Extract the [X, Y] coordinate from the center of the cell holding the provided text.  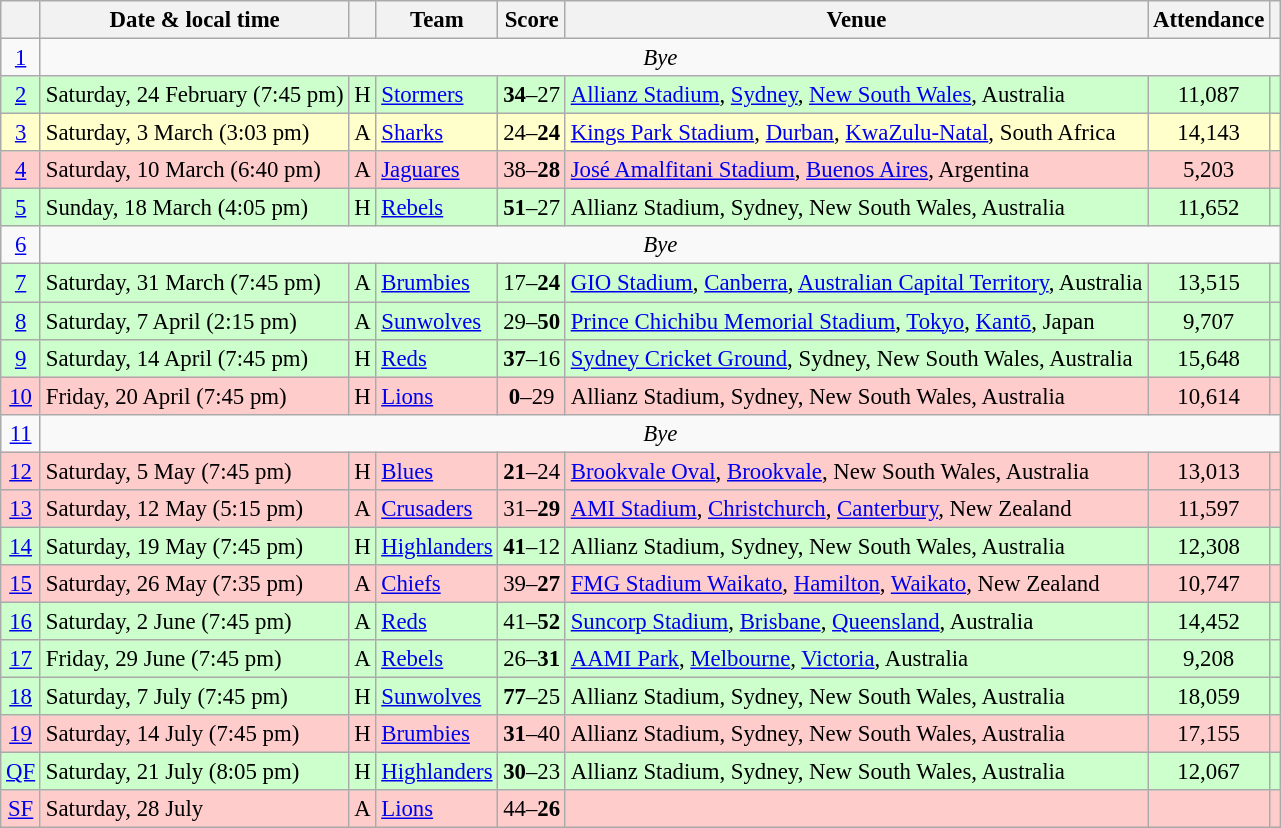
Jaguares [437, 170]
11,597 [1209, 509]
FMG Stadium Waikato, Hamilton, Waikato, New Zealand [856, 584]
38–28 [532, 170]
Saturday, 31 March (7:45 pm) [194, 283]
Sunday, 18 March (4:05 pm) [194, 208]
8 [21, 321]
31–29 [532, 509]
Saturday, 10 March (6:40 pm) [194, 170]
Saturday, 14 April (7:45 pm) [194, 358]
13 [21, 509]
Saturday, 21 July (8:05 pm) [194, 772]
9,707 [1209, 321]
Saturday, 14 July (7:45 pm) [194, 734]
34–27 [532, 95]
Saturday, 3 March (3:03 pm) [194, 133]
1 [21, 58]
15 [21, 584]
Sharks [437, 133]
11 [21, 433]
16 [21, 621]
11,652 [1209, 208]
Crusaders [437, 509]
9,208 [1209, 659]
14,452 [1209, 621]
Prince Chichibu Memorial Stadium, Tokyo, Kantō, Japan [856, 321]
18 [21, 697]
18,059 [1209, 697]
Saturday, 26 May (7:35 pm) [194, 584]
17,155 [1209, 734]
13,013 [1209, 471]
Stormers [437, 95]
Saturday, 19 May (7:45 pm) [194, 546]
AMI Stadium, Christchurch, Canterbury, New Zealand [856, 509]
Saturday, 7 April (2:15 pm) [194, 321]
Saturday, 2 June (7:45 pm) [194, 621]
41–52 [532, 621]
77–25 [532, 697]
José Amalfitani Stadium, Buenos Aires, Argentina [856, 170]
17–24 [532, 283]
24–24 [532, 133]
Kings Park Stadium, Durban, KwaZulu-Natal, South Africa [856, 133]
Suncorp Stadium, Brisbane, Queensland, Australia [856, 621]
SF [21, 809]
14,143 [1209, 133]
5,203 [1209, 170]
11,087 [1209, 95]
Venue [856, 20]
26–31 [532, 659]
Saturday, 5 May (7:45 pm) [194, 471]
41–12 [532, 546]
12,308 [1209, 546]
QF [21, 772]
10 [21, 396]
5 [21, 208]
Saturday, 12 May (5:15 pm) [194, 509]
19 [21, 734]
Brookvale Oval, Brookvale, New South Wales, Australia [856, 471]
Chiefs [437, 584]
12 [21, 471]
Friday, 20 April (7:45 pm) [194, 396]
30–23 [532, 772]
12,067 [1209, 772]
Saturday, 28 July [194, 809]
AAMI Park, Melbourne, Victoria, Australia [856, 659]
Blues [437, 471]
Date & local time [194, 20]
Sydney Cricket Ground, Sydney, New South Wales, Australia [856, 358]
0–29 [532, 396]
6 [21, 245]
Team [437, 20]
51–27 [532, 208]
10,747 [1209, 584]
2 [21, 95]
15,648 [1209, 358]
44–26 [532, 809]
Score [532, 20]
29–50 [532, 321]
Saturday, 7 July (7:45 pm) [194, 697]
3 [21, 133]
17 [21, 659]
4 [21, 170]
9 [21, 358]
GIO Stadium, Canberra, Australian Capital Territory, Australia [856, 283]
Friday, 29 June (7:45 pm) [194, 659]
31–40 [532, 734]
39–27 [532, 584]
7 [21, 283]
13,515 [1209, 283]
Saturday, 24 February (7:45 pm) [194, 95]
21–24 [532, 471]
37–16 [532, 358]
14 [21, 546]
10,614 [1209, 396]
Attendance [1209, 20]
